Output the [X, Y] coordinate of the center of the cell containing the given text.  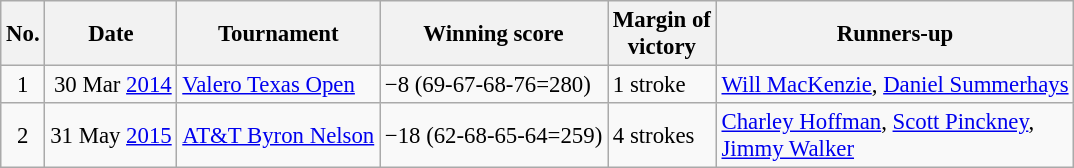
4 strokes [662, 136]
Winning score [494, 34]
2 [23, 136]
Will MacKenzie, Daniel Summerhays [895, 85]
30 Mar 2014 [111, 85]
Tournament [278, 34]
No. [23, 34]
1 stroke [662, 85]
−8 (69-67-68-76=280) [494, 85]
Charley Hoffman, Scott Pinckney, Jimmy Walker [895, 136]
Margin ofvictory [662, 34]
−18 (62-68-65-64=259) [494, 136]
Runners-up [895, 34]
Date [111, 34]
1 [23, 85]
AT&T Byron Nelson [278, 136]
Valero Texas Open [278, 85]
31 May 2015 [111, 136]
